Extract the [x, y] coordinate from the center of the cell holding the provided text.  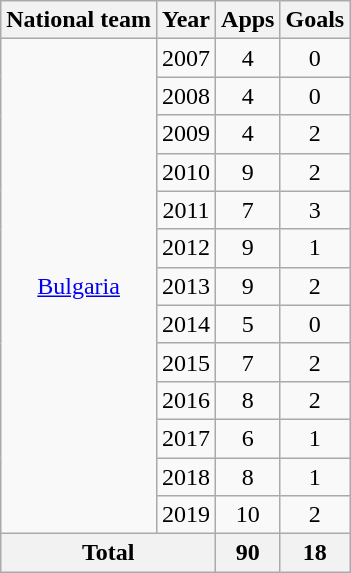
Year [186, 20]
2019 [186, 515]
2011 [186, 210]
2010 [186, 172]
Goals [315, 20]
National team [79, 20]
2013 [186, 286]
2016 [186, 400]
Apps [248, 20]
90 [248, 553]
18 [315, 553]
2012 [186, 248]
2008 [186, 96]
2009 [186, 134]
Bulgaria [79, 286]
5 [248, 324]
2007 [186, 58]
10 [248, 515]
2014 [186, 324]
2018 [186, 477]
Total [108, 553]
6 [248, 438]
2017 [186, 438]
3 [315, 210]
2015 [186, 362]
